Return [x, y] of the center of cell containing provided text 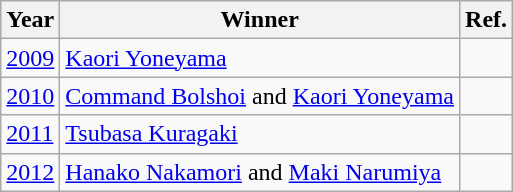
Year [30, 20]
2010 [30, 96]
2009 [30, 58]
Ref. [486, 20]
2012 [30, 172]
Winner [260, 20]
Tsubasa Kuragaki [260, 134]
Kaori Yoneyama [260, 58]
2011 [30, 134]
Hanako Nakamori and Maki Narumiya [260, 172]
Command Bolshoi and Kaori Yoneyama [260, 96]
